Provide the [x, y] coordinate of the cell's center where the given text is located.  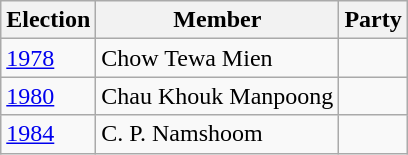
1984 [48, 134]
1978 [48, 58]
Party [373, 20]
C. P. Namshoom [218, 134]
Chow Tewa Mien [218, 58]
Election [48, 20]
1980 [48, 96]
Member [218, 20]
Chau Khouk Manpoong [218, 96]
